Locate the cell with the specified text and output its [x, y] center coordinate. 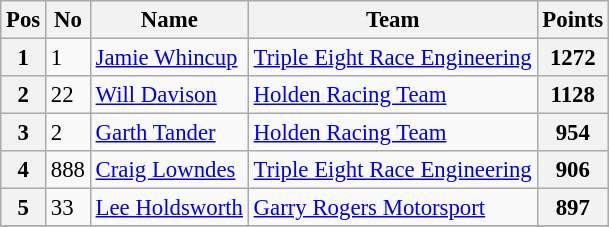
906 [572, 170]
5 [24, 208]
1128 [572, 95]
1272 [572, 58]
Craig Lowndes [169, 170]
Pos [24, 20]
Garry Rogers Motorsport [392, 208]
No [68, 20]
Team [392, 20]
Points [572, 20]
888 [68, 170]
Will Davison [169, 95]
22 [68, 95]
Lee Holdsworth [169, 208]
33 [68, 208]
954 [572, 133]
Jamie Whincup [169, 58]
897 [572, 208]
Garth Tander [169, 133]
3 [24, 133]
4 [24, 170]
Name [169, 20]
